Find where the given text appears and provide that cell's center as [x, y] coordinate. 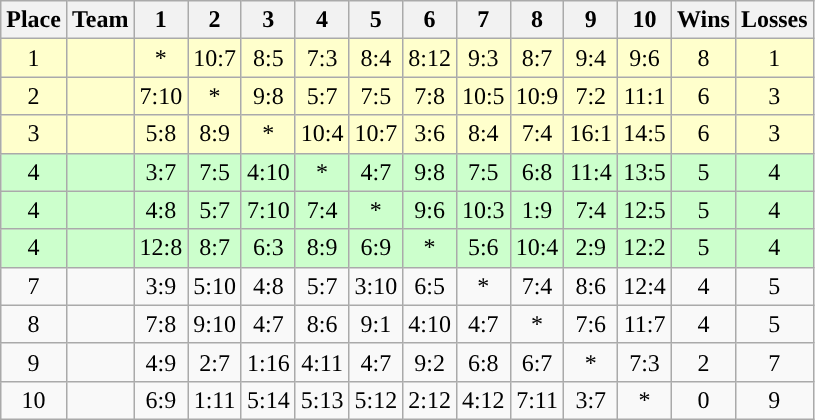
6:7 [537, 362]
7:2 [591, 96]
Losses [774, 20]
10:5 [483, 96]
10:3 [483, 210]
5:6 [483, 248]
0 [703, 400]
2:7 [215, 362]
5:10 [215, 286]
Team [100, 20]
1:16 [268, 362]
2:9 [591, 248]
11:4 [591, 172]
6:3 [268, 248]
9:10 [215, 324]
Place [34, 20]
12:8 [161, 248]
12:2 [645, 248]
5:12 [376, 400]
4:12 [483, 400]
5:13 [322, 400]
8:5 [268, 58]
13:5 [645, 172]
4:11 [322, 362]
9:3 [483, 58]
11:7 [645, 324]
3:6 [430, 134]
9:4 [591, 58]
3:9 [161, 286]
5:8 [161, 134]
6:5 [430, 286]
12:5 [645, 210]
3:10 [376, 286]
12:4 [645, 286]
16:1 [591, 134]
11:1 [645, 96]
1:9 [537, 210]
8:12 [430, 58]
9:1 [376, 324]
2:12 [430, 400]
5:14 [268, 400]
7:11 [537, 400]
14:5 [645, 134]
9:2 [430, 362]
1:11 [215, 400]
Wins [703, 20]
7:6 [591, 324]
4:9 [161, 362]
10:9 [537, 96]
